Scan for the cell matching the given text and deliver its [x, y] coordinate at center. 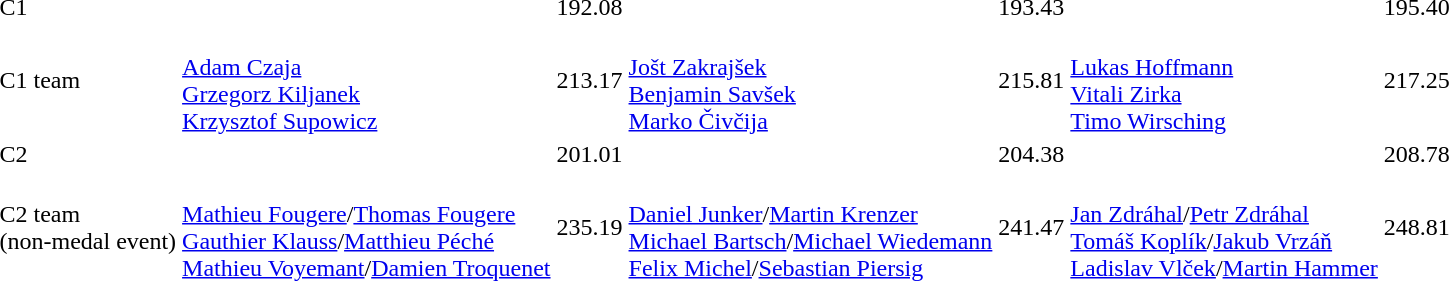
201.01 [590, 154]
215.81 [1032, 80]
Lukas HoffmannVitali ZirkaTimo Wirsching [1224, 80]
Adam CzajaGrzegorz KiljanekKrzysztof Supowicz [366, 80]
Jošt ZakrajšekBenjamin SavšekMarko Čivčija [810, 80]
204.38 [1032, 154]
213.17 [590, 80]
